Return (X, Y) of the center of cell containing provided text 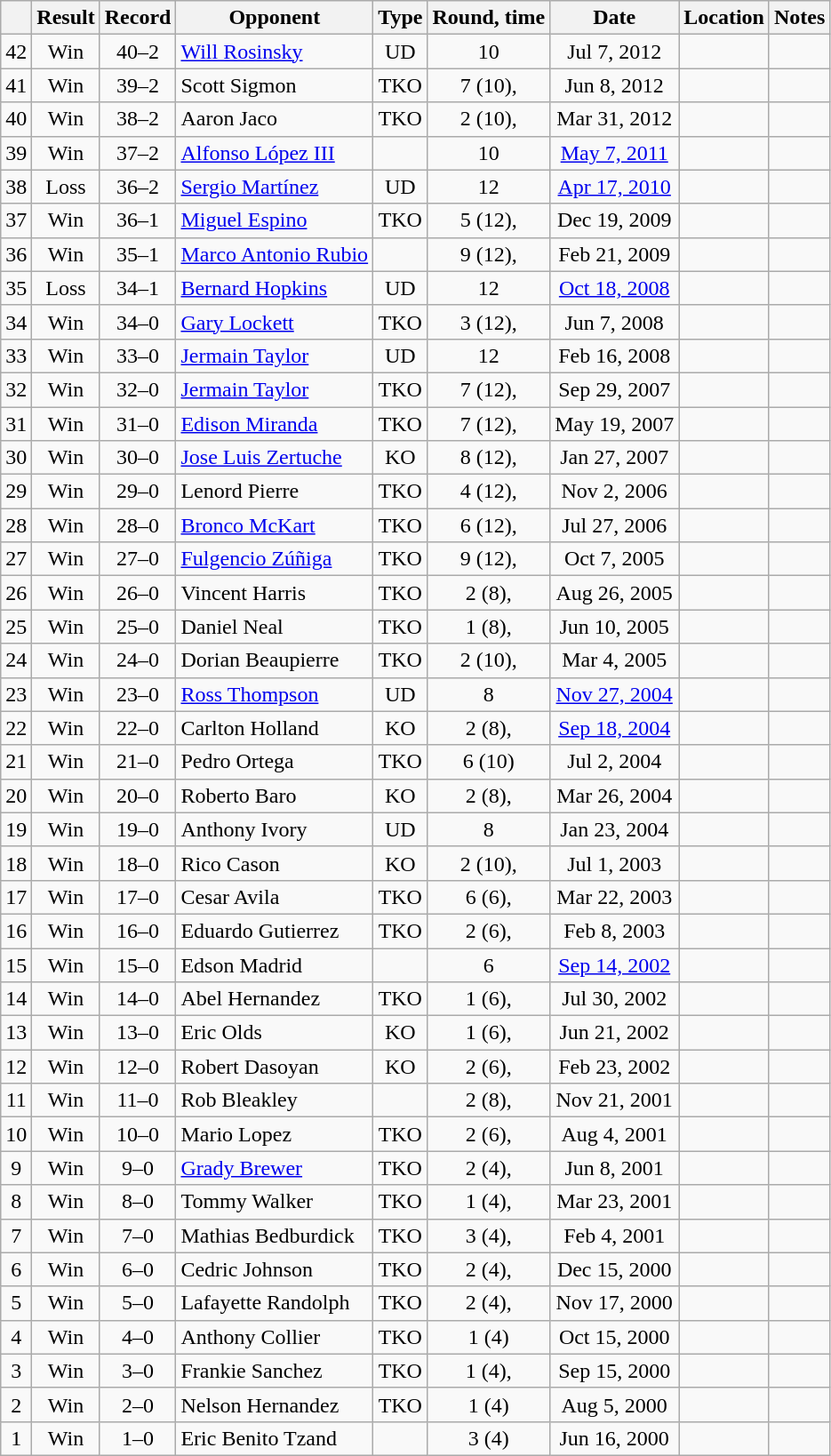
Mathias Bedburdick (275, 1236)
35 (16, 288)
Cesar Avila (275, 897)
Dorian Beaupierre (275, 660)
Apr 17, 2010 (615, 187)
35–1 (138, 254)
Miguel Espino (275, 220)
32 (16, 389)
Jun 8, 2001 (615, 1168)
Mario Lopez (275, 1134)
Mar 23, 2001 (615, 1202)
Feb 8, 2003 (615, 931)
30–0 (138, 458)
2 (16, 1404)
3 (16, 1371)
8–0 (138, 1202)
14–0 (138, 999)
Mar 31, 2012 (615, 119)
May 19, 2007 (615, 424)
Jun 10, 2005 (615, 627)
Rob Bleakley (275, 1100)
36 (16, 254)
Result (66, 18)
Carlton Holland (275, 728)
7–0 (138, 1236)
Abel Hernandez (275, 999)
Jul 2, 2004 (615, 762)
Nov 21, 2001 (615, 1100)
12–0 (138, 1067)
Sep 14, 2002 (615, 964)
23–0 (138, 694)
3 (4), (489, 1236)
23 (16, 694)
5 (16, 1303)
40 (16, 119)
26 (16, 593)
34–0 (138, 322)
Eduardo Gutierrez (275, 931)
6–0 (138, 1269)
Ross Thompson (275, 694)
Jun 8, 2012 (615, 85)
Gary Lockett (275, 322)
Jan 23, 2004 (615, 829)
Feb 4, 2001 (615, 1236)
28–0 (138, 525)
Roberto Baro (275, 796)
1 (16, 1438)
Aug 26, 2005 (615, 593)
4 (16, 1337)
25 (16, 627)
Aug 5, 2000 (615, 1404)
Nov 2, 2006 (615, 492)
40–2 (138, 52)
Eric Olds (275, 1033)
38 (16, 187)
17 (16, 897)
Nov 27, 2004 (615, 694)
29 (16, 492)
Robert Dasoyan (275, 1067)
31 (16, 424)
Jul 7, 2012 (615, 52)
21–0 (138, 762)
6 (6), (489, 897)
Jun 7, 2008 (615, 322)
4–0 (138, 1337)
34 (16, 322)
30 (16, 458)
28 (16, 525)
5–0 (138, 1303)
4 (12), (489, 492)
21 (16, 762)
42 (16, 52)
Feb 23, 2002 (615, 1067)
6 (10) (489, 762)
May 7, 2011 (615, 153)
1–0 (138, 1438)
Alfonso López III (275, 153)
3–0 (138, 1371)
19 (16, 829)
17–0 (138, 897)
Mar 4, 2005 (615, 660)
19–0 (138, 829)
7 (16, 1236)
Lenord Pierre (275, 492)
Round, time (489, 18)
Anthony Ivory (275, 829)
20 (16, 796)
22 (16, 728)
Oct 7, 2005 (615, 559)
39 (16, 153)
20–0 (138, 796)
Record (138, 18)
3 (4) (489, 1438)
Nov 17, 2000 (615, 1303)
6 (12), (489, 525)
27 (16, 559)
Notes (799, 18)
Jan 27, 2007 (615, 458)
Marco Antonio Rubio (275, 254)
Type (400, 18)
37 (16, 220)
Feb 16, 2008 (615, 356)
Frankie Sanchez (275, 1371)
27–0 (138, 559)
Edson Madrid (275, 964)
33 (16, 356)
Jul 27, 2006 (615, 525)
39–2 (138, 85)
Location (724, 18)
16–0 (138, 931)
Bernard Hopkins (275, 288)
Fulgencio Zúñiga (275, 559)
Anthony Collier (275, 1337)
18–0 (138, 863)
25–0 (138, 627)
7 (10), (489, 85)
8 (12), (489, 458)
41 (16, 85)
15–0 (138, 964)
Sep 15, 2000 (615, 1371)
Nelson Hernandez (275, 1404)
11–0 (138, 1100)
10–0 (138, 1134)
Oct 15, 2000 (615, 1337)
Rico Cason (275, 863)
13–0 (138, 1033)
Jun 16, 2000 (615, 1438)
9–0 (138, 1168)
Jul 30, 2002 (615, 999)
5 (12), (489, 220)
Dec 15, 2000 (615, 1269)
37–2 (138, 153)
31–0 (138, 424)
Sep 29, 2007 (615, 389)
36–1 (138, 220)
Tommy Walker (275, 1202)
Will Rosinsky (275, 52)
Vincent Harris (275, 593)
Mar 22, 2003 (615, 897)
18 (16, 863)
24–0 (138, 660)
9 (16, 1168)
Edison Miranda (275, 424)
Jose Luis Zertuche (275, 458)
Eric Benito Tzand (275, 1438)
Dec 19, 2009 (615, 220)
Opponent (275, 18)
Aug 4, 2001 (615, 1134)
3 (12), (489, 322)
Aaron Jaco (275, 119)
29–0 (138, 492)
Feb 21, 2009 (615, 254)
Date (615, 18)
Jun 21, 2002 (615, 1033)
38–2 (138, 119)
22–0 (138, 728)
36–2 (138, 187)
26–0 (138, 593)
32–0 (138, 389)
33–0 (138, 356)
11 (16, 1100)
34–1 (138, 288)
Scott Sigmon (275, 85)
13 (16, 1033)
16 (16, 931)
Grady Brewer (275, 1168)
Pedro Ortega (275, 762)
2–0 (138, 1404)
24 (16, 660)
Bronco McKart (275, 525)
Oct 18, 2008 (615, 288)
Sep 18, 2004 (615, 728)
Jul 1, 2003 (615, 863)
Mar 26, 2004 (615, 796)
Cedric Johnson (275, 1269)
Lafayette Randolph (275, 1303)
15 (16, 964)
Daniel Neal (275, 627)
1 (8), (489, 627)
Sergio Martínez (275, 187)
14 (16, 999)
